Determine the [X, Y] coordinate at the center of the cell enclosing the given text.  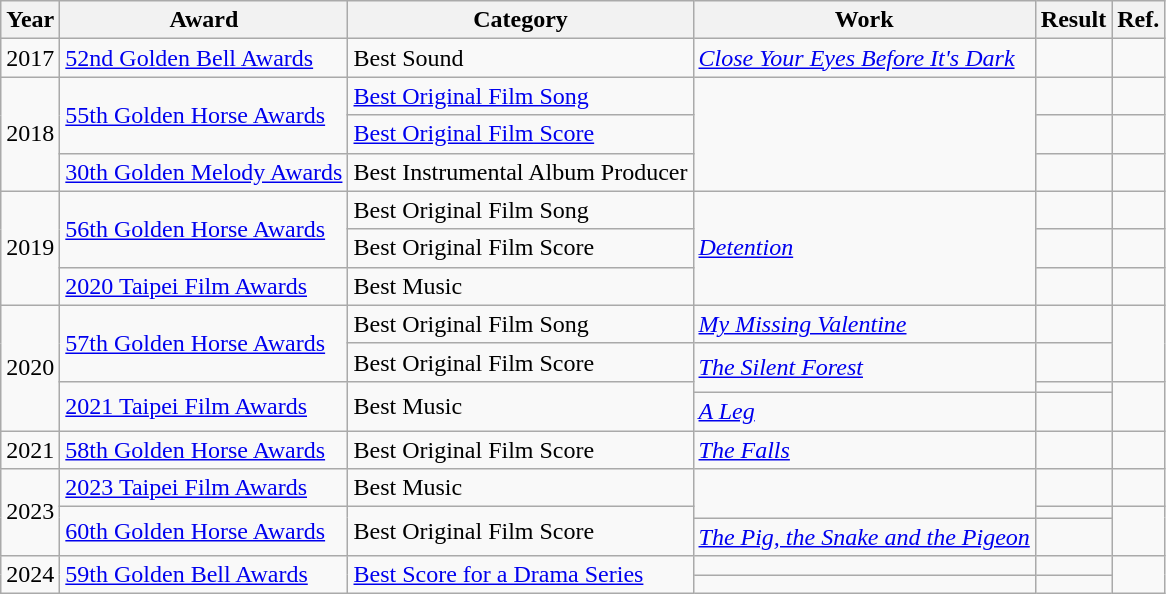
Year [30, 20]
Category [520, 20]
2023 Taipei Film Awards [204, 488]
The Falls [864, 449]
Ref. [1138, 20]
59th Golden Bell Awards [204, 575]
58th Golden Horse Awards [204, 449]
The Pig, the Snake and the Pigeon [864, 537]
55th Golden Horse Awards [204, 115]
Close Your Eyes Before It's Dark [864, 58]
Award [204, 20]
The Silent Forest [864, 368]
Best Score for a Drama Series [520, 575]
Work [864, 20]
2019 [30, 248]
My Missing Valentine [864, 324]
Best Sound [520, 58]
30th Golden Melody Awards [204, 172]
2023 [30, 512]
2017 [30, 58]
57th Golden Horse Awards [204, 343]
Best Instrumental Album Producer [520, 172]
2021 [30, 449]
2024 [30, 575]
60th Golden Horse Awards [204, 532]
Detention [864, 248]
2018 [30, 134]
2020 Taipei Film Awards [204, 286]
2020 [30, 368]
Result [1073, 20]
56th Golden Horse Awards [204, 229]
2021 Taipei Film Awards [204, 406]
52nd Golden Bell Awards [204, 58]
A Leg [864, 411]
